Return (X, Y) of the center of cell containing provided text 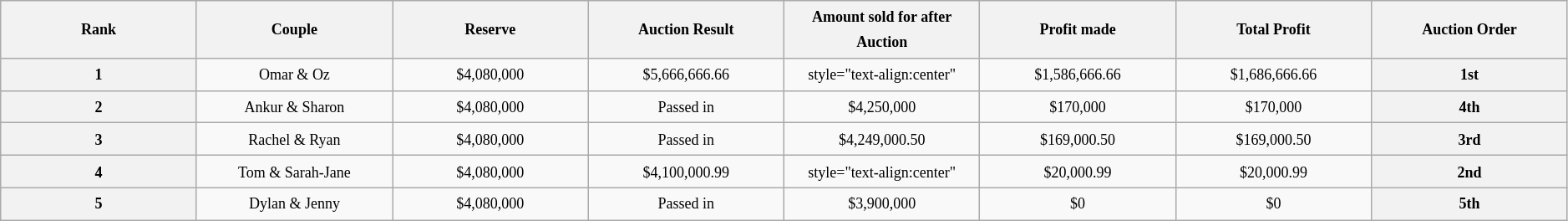
Auction Result (686, 30)
4th (1470, 107)
$4,100,000.99 (686, 171)
$1,586,666.66 (1078, 74)
Reserve (490, 30)
$1,686,666.66 (1273, 74)
Amount sold for after Auction (881, 30)
Total Profit (1273, 30)
5 (99, 204)
$3,900,000 (881, 204)
4 (99, 171)
$4,250,000 (881, 107)
1st (1470, 74)
$5,666,666.66 (686, 74)
3rd (1470, 139)
Couple (294, 30)
1 (99, 74)
Tom & Sarah-Jane (294, 171)
5th (1470, 204)
3 (99, 139)
Dylan & Jenny (294, 204)
2 (99, 107)
Ankur & Sharon (294, 107)
Profit made (1078, 30)
$4,249,000.50 (881, 139)
Rank (99, 30)
Rachel & Ryan (294, 139)
Omar & Oz (294, 74)
2nd (1470, 171)
Auction Order (1470, 30)
